For the text-containing cell, return its midpoint in (x, y) coordinate format. 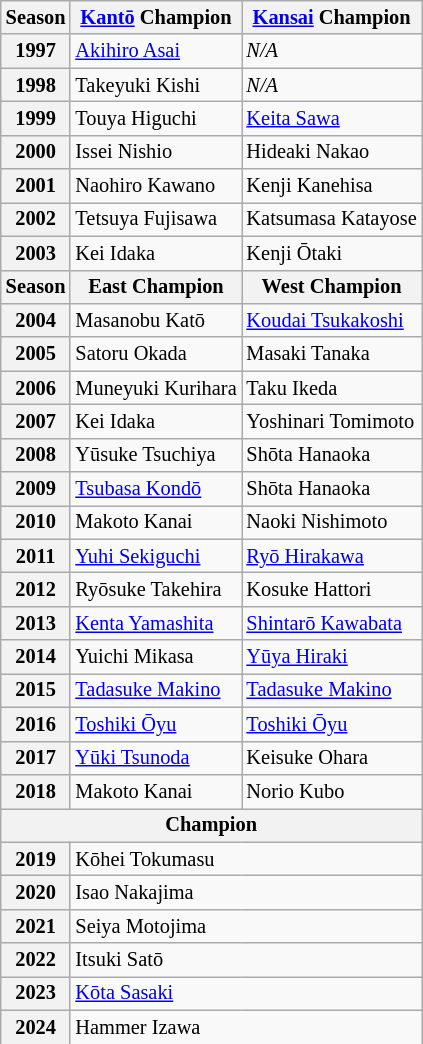
Yoshinari Tomimoto (332, 421)
Kenji Ōtaki (332, 253)
Seiya Motojima (246, 926)
Yūya Hiraki (332, 657)
Yūsuke Tsuchiya (156, 455)
Kenta Yamashita (156, 623)
2004 (36, 320)
2017 (36, 758)
2012 (36, 589)
Tsubasa Kondō (156, 489)
2003 (36, 253)
Kantō Champion (156, 17)
Yuhi Sekiguchi (156, 556)
2009 (36, 489)
2023 (36, 993)
1997 (36, 51)
Kōhei Tokumasu (246, 859)
Yūki Tsunoda (156, 758)
2015 (36, 690)
Yuichi Mikasa (156, 657)
2022 (36, 960)
Touya Higuchi (156, 118)
Keita Sawa (332, 118)
Takeyuki Kishi (156, 85)
Itsuki Satō (246, 960)
Hammer Izawa (246, 1027)
2021 (36, 926)
West Champion (332, 287)
2020 (36, 892)
Tetsuya Fujisawa (156, 219)
2018 (36, 791)
Katsumasa Katayose (332, 219)
Ryōsuke Takehira (156, 589)
Keisuke Ohara (332, 758)
Hideaki Nakao (332, 152)
2007 (36, 421)
2010 (36, 522)
Satoru Okada (156, 354)
Champion (212, 825)
2016 (36, 724)
Koudai Tsukakoshi (332, 320)
Shintarō Kawabata (332, 623)
Issei Nishio (156, 152)
2019 (36, 859)
2014 (36, 657)
Akihiro Asai (156, 51)
2008 (36, 455)
Masanobu Katō (156, 320)
2005 (36, 354)
2000 (36, 152)
Isao Nakajima (246, 892)
1998 (36, 85)
Kenji Kanehisa (332, 186)
2013 (36, 623)
Norio Kubo (332, 791)
Kōta Sasaki (246, 993)
2002 (36, 219)
2011 (36, 556)
Kansai Champion (332, 17)
2006 (36, 388)
East Champion (156, 287)
Naoki Nishimoto (332, 522)
2024 (36, 1027)
1999 (36, 118)
Taku Ikeda (332, 388)
Kosuke Hattori (332, 589)
Naohiro Kawano (156, 186)
Ryō Hirakawa (332, 556)
Masaki Tanaka (332, 354)
2001 (36, 186)
Muneyuki Kurihara (156, 388)
